Search for the cell housing the specified text and yield its [x, y] center coordinate. 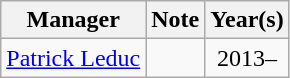
Year(s) [247, 20]
Note [176, 20]
Patrick Leduc [74, 58]
2013– [247, 58]
Manager [74, 20]
